Determine the [X, Y] coordinate at the center of the cell enclosing the given text.  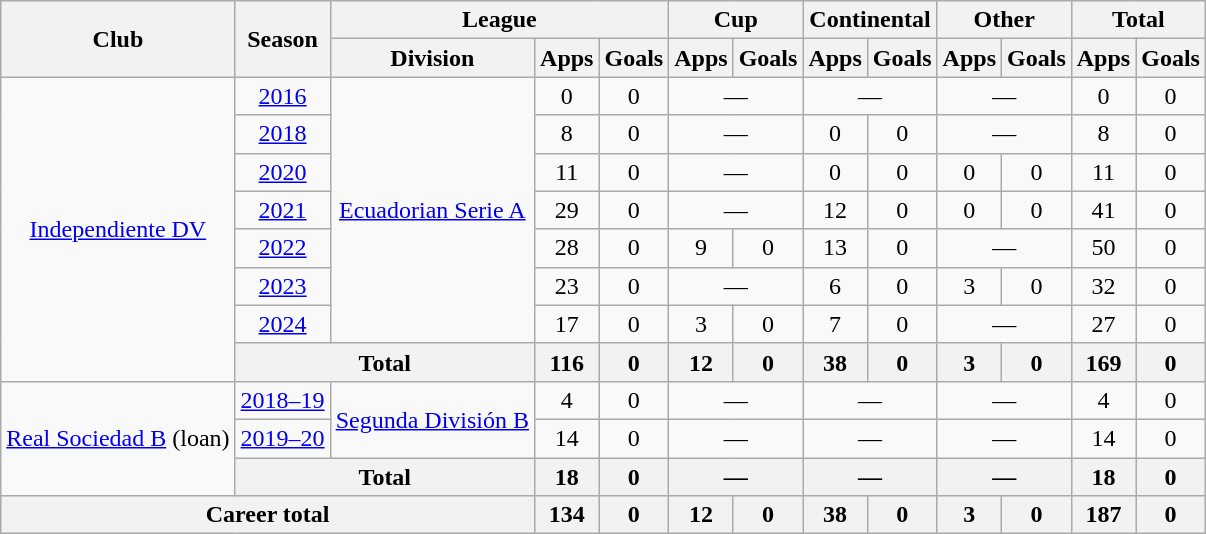
7 [835, 324]
2020 [282, 172]
Season [282, 39]
Other [1004, 20]
29 [567, 210]
6 [835, 286]
2023 [282, 286]
50 [1103, 248]
28 [567, 248]
Independiente DV [118, 229]
Continental [870, 20]
Career total [268, 515]
9 [701, 248]
23 [567, 286]
2019–20 [282, 438]
2024 [282, 324]
13 [835, 248]
32 [1103, 286]
Ecuadorian Serie A [432, 210]
134 [567, 515]
187 [1103, 515]
Cup [736, 20]
27 [1103, 324]
2021 [282, 210]
116 [567, 362]
2016 [282, 96]
Division [432, 58]
2018–19 [282, 400]
2018 [282, 134]
Club [118, 39]
Real Sociedad B (loan) [118, 438]
Segunda División B [432, 419]
2022 [282, 248]
41 [1103, 210]
League [500, 20]
17 [567, 324]
169 [1103, 362]
